Identify which cell holds the provided text, then report its (X, Y) central coordinate. 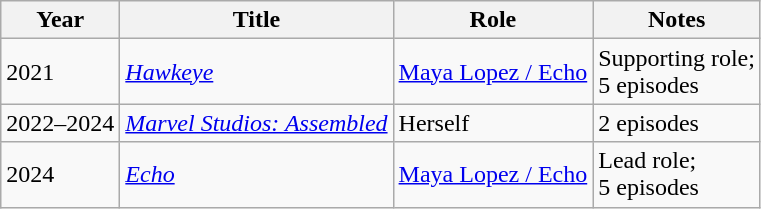
Supporting role;5 episodes (677, 72)
Marvel Studios: Assembled (256, 123)
Role (493, 20)
2 episodes (677, 123)
Hawkeye (256, 72)
Notes (677, 20)
2022–2024 (60, 123)
2024 (60, 174)
Year (60, 20)
2021 (60, 72)
Title (256, 20)
Lead role;5 episodes (677, 174)
Echo (256, 174)
Herself (493, 123)
